For the text-containing cell, return its midpoint in [x, y] coordinate format. 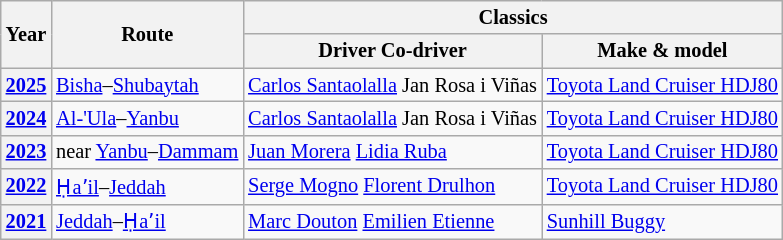
Make & model [662, 51]
Juan Morera Lidia Ruba [392, 152]
Jeddah–Ḥaʼil [147, 222]
2022 [26, 186]
Route [147, 34]
2021 [26, 222]
Driver Co-driver [392, 51]
near Yanbu–Dammam [147, 152]
Serge Mogno Florent Drulhon [392, 186]
Bisha–Shubaytah [147, 85]
2023 [26, 152]
Al-'Ula–Yanbu [147, 118]
Marc Douton Emilien Etienne [392, 222]
Ḥaʼil–Jeddah [147, 186]
2025 [26, 85]
2024 [26, 118]
Year [26, 34]
Sunhill Buggy [662, 222]
Classics [513, 17]
